Return (x, y) of the center of cell containing provided text 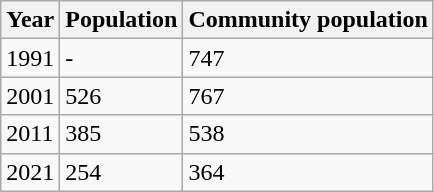
Year (30, 20)
364 (308, 172)
254 (122, 172)
- (122, 58)
385 (122, 134)
2001 (30, 96)
767 (308, 96)
1991 (30, 58)
747 (308, 58)
Population (122, 20)
538 (308, 134)
526 (122, 96)
Community population (308, 20)
2011 (30, 134)
2021 (30, 172)
